Return (X, Y) of the center of cell containing provided text 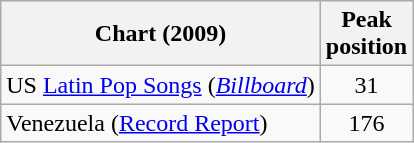
Peakposition (366, 34)
31 (366, 85)
Chart (2009) (161, 34)
Venezuela (Record Report) (161, 123)
US Latin Pop Songs (Billboard) (161, 85)
176 (366, 123)
